Pinpoint the cell where the given text exists, returning its (X, Y) midpoint coordinate. 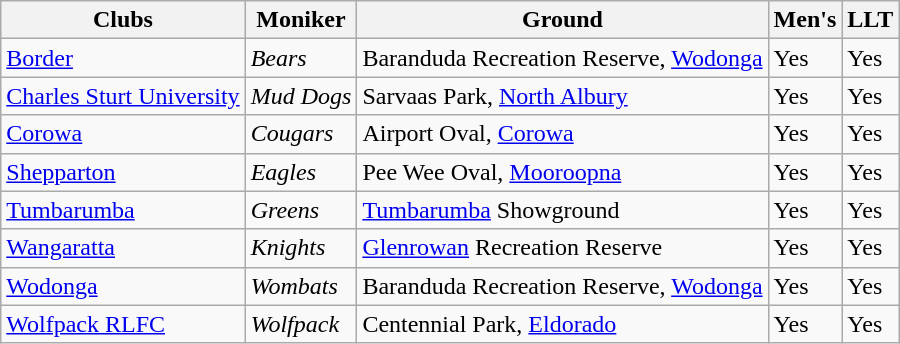
Wangaratta (123, 248)
Tumbarumba (123, 210)
Knights (301, 248)
LLT (870, 20)
Wolfpack RLFC (123, 324)
Tumbarumba Showground (562, 210)
Shepparton (123, 172)
Eagles (301, 172)
Glenrowan Recreation Reserve (562, 248)
Bears (301, 58)
Centennial Park, Eldorado (562, 324)
Clubs (123, 20)
Wombats (301, 286)
Charles Sturt University (123, 96)
Wolfpack (301, 324)
Corowa (123, 134)
Greens (301, 210)
Border (123, 58)
Sarvaas Park, North Albury (562, 96)
Airport Oval, Corowa (562, 134)
Mud Dogs (301, 96)
Ground (562, 20)
Moniker (301, 20)
Men's (805, 20)
Cougars (301, 134)
Pee Wee Oval, Mooroopna (562, 172)
Wodonga (123, 286)
